Pinpoint the cell where the given text exists, returning its (X, Y) midpoint coordinate. 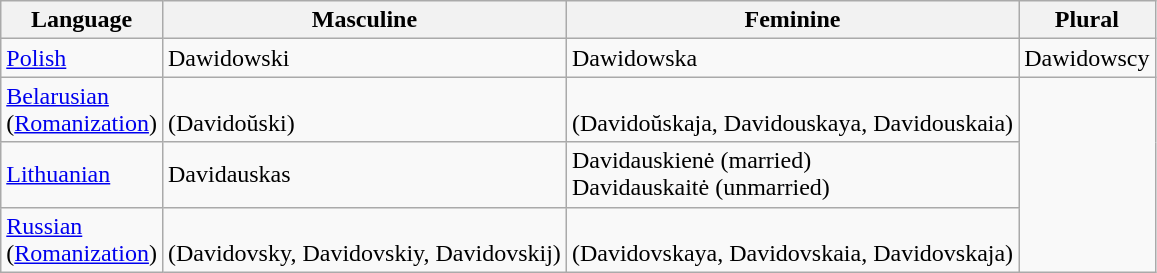
(Davidovsky, Davidovskiy, Davidovskij) (364, 240)
(Davidoŭskaja, Davidouskaya, Davidouskaia) (792, 110)
Dawidowska (792, 58)
Dawidowski (364, 58)
Polish (82, 58)
Feminine (792, 20)
(Davidoŭski) (364, 110)
Davidauskienė (married) Davidauskaitė (unmarried) (792, 174)
(Davidovskaya, Davidovskaia, Davidovskaja) (792, 240)
Dawidowscy (1087, 58)
Masculine (364, 20)
Belarusian (Romanization) (82, 110)
Lithuanian (82, 174)
Plural (1087, 20)
Russian (Romanization) (82, 240)
Davidauskas (364, 174)
Language (82, 20)
